Capture the cell that displays the provided text and extract its [X, Y] central coordinate. 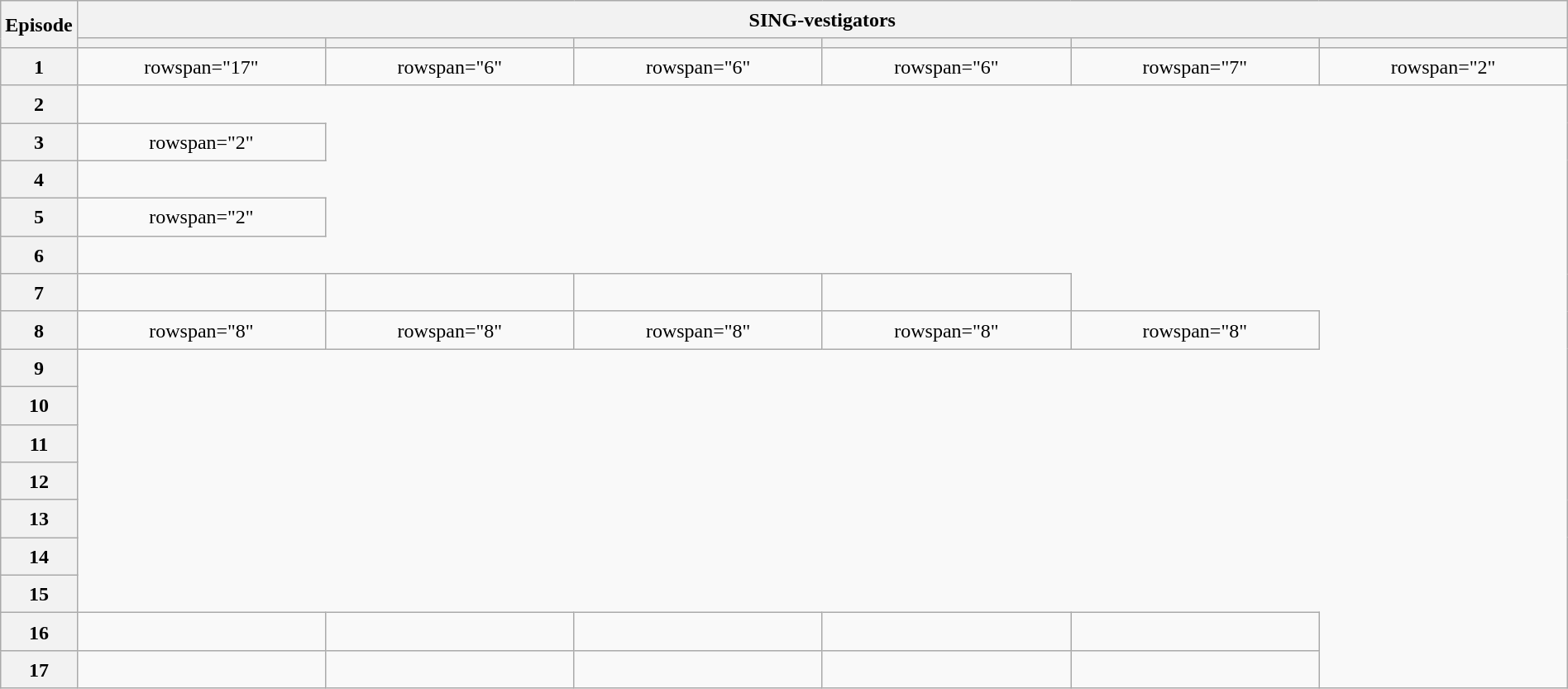
2 [39, 104]
SING-vestigators [822, 20]
10 [39, 405]
12 [39, 481]
8 [39, 330]
1 [39, 66]
17 [39, 669]
3 [39, 141]
14 [39, 557]
13 [39, 519]
6 [39, 255]
7 [39, 293]
4 [39, 179]
rowspan="17" [201, 66]
rowspan="7" [1195, 66]
15 [39, 594]
Episode [39, 25]
5 [39, 218]
16 [39, 632]
9 [39, 368]
11 [39, 443]
